Determine the [X, Y] coordinate at the center of the cell enclosing the given text.  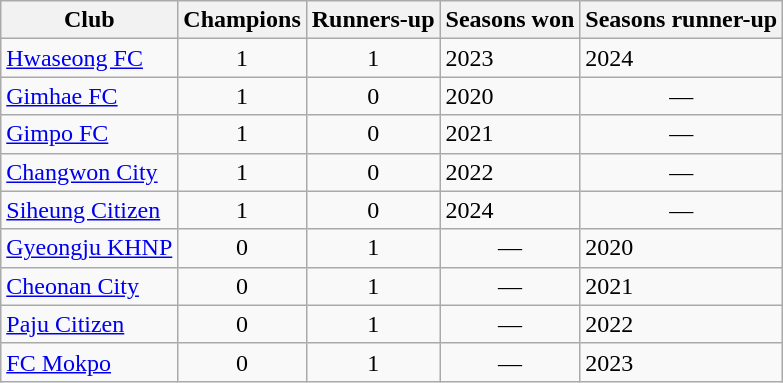
Hwaseong FC [90, 58]
Paju Citizen [90, 324]
Gimhae FC [90, 96]
Seasons runner-up [682, 20]
FC Mokpo [90, 362]
Gyeongju KHNP [90, 248]
Club [90, 20]
Seasons won [510, 20]
Runners-up [373, 20]
Gimpo FC [90, 134]
Siheung Citizen [90, 210]
Champions [242, 20]
Changwon City [90, 172]
Cheonan City [90, 286]
